Provide the (X, Y) coordinate of the cell's center where the given text is located.  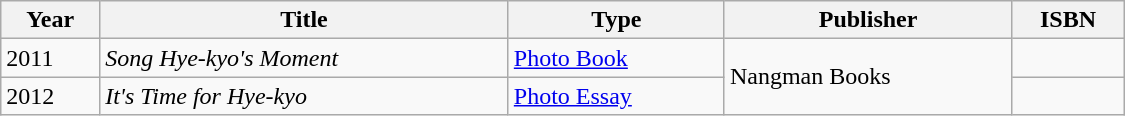
Photo Book (616, 58)
Photo Essay (616, 96)
Year (50, 20)
Title (304, 20)
2011 (50, 58)
It's Time for Hye-kyo (304, 96)
Nangman Books (868, 77)
Type (616, 20)
ISBN (1068, 20)
Song Hye-kyo's Moment (304, 58)
2012 (50, 96)
Publisher (868, 20)
